Provide the (x, y) coordinate of the cell's center where the given text is located.  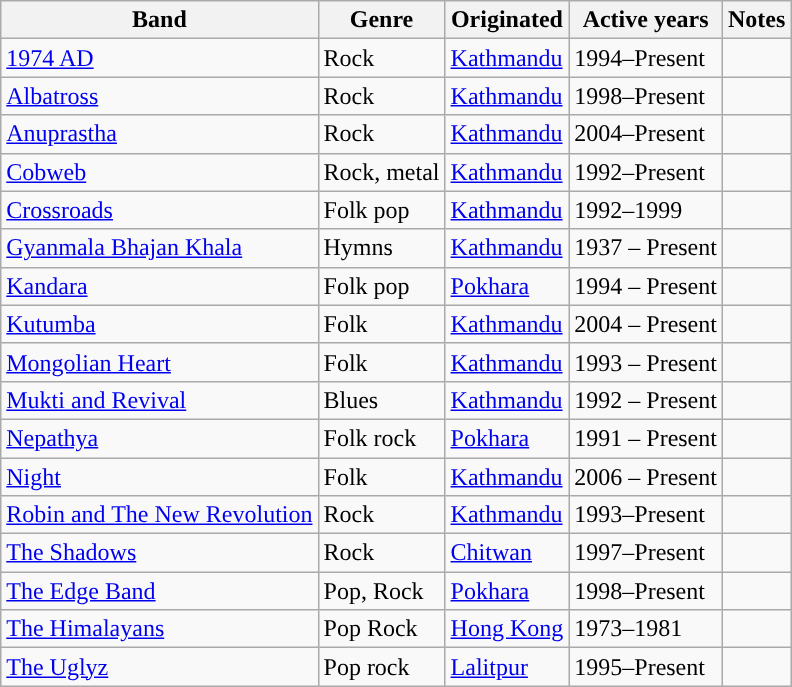
1974 AD (160, 58)
Gyanmala Bhajan Khala (160, 248)
2006 – Present (646, 477)
Cobweb (160, 172)
2004 – Present (646, 324)
Mongolian Heart (160, 362)
1937 – Present (646, 248)
Kutumba (160, 324)
Notes (756, 20)
2004–Present (646, 134)
1992–Present (646, 172)
Crossroads (160, 210)
Mukti and Revival (160, 400)
Lalitpur (507, 667)
1992 – Present (646, 400)
Rock, metal (382, 172)
Nepathya (160, 438)
1994 – Present (646, 286)
Originated (507, 20)
Active years (646, 20)
1994–Present (646, 58)
Anuprastha (160, 134)
Hymns (382, 248)
Pop, Rock (382, 591)
1993 – Present (646, 362)
The Uglyz (160, 667)
The Edge Band (160, 591)
Band (160, 20)
1992–1999 (646, 210)
Folk rock (382, 438)
1993–Present (646, 515)
Pop Rock (382, 629)
Albatross (160, 96)
Blues (382, 400)
1973–1981 (646, 629)
Hong Kong (507, 629)
Night (160, 477)
Pop rock (382, 667)
Kandara (160, 286)
The Shadows (160, 553)
Robin and The New Revolution (160, 515)
1991 – Present (646, 438)
Genre (382, 20)
Chitwan (507, 553)
1995–Present (646, 667)
The Himalayans (160, 629)
1997–Present (646, 553)
